Pinpoint the cell where the given text exists, returning its (X, Y) midpoint coordinate. 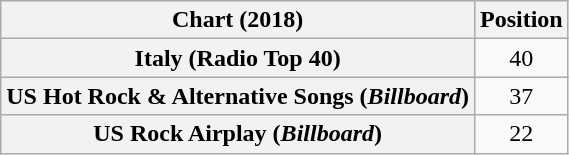
Position (521, 20)
US Hot Rock & Alternative Songs (Billboard) (238, 96)
Chart (2018) (238, 20)
US Rock Airplay (Billboard) (238, 134)
40 (521, 58)
37 (521, 96)
Italy (Radio Top 40) (238, 58)
22 (521, 134)
